Search for the cell housing the specified text and yield its [x, y] center coordinate. 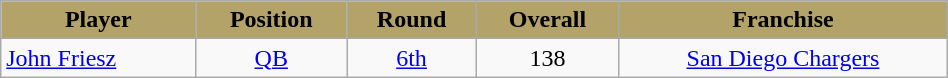
San Diego Chargers [784, 58]
138 [547, 58]
Overall [547, 20]
Franchise [784, 20]
John Friesz [98, 58]
Round [412, 20]
Position [272, 20]
QB [272, 58]
6th [412, 58]
Player [98, 20]
